Return the (x, y) coordinate for the center point of the cell that contains the specified text.  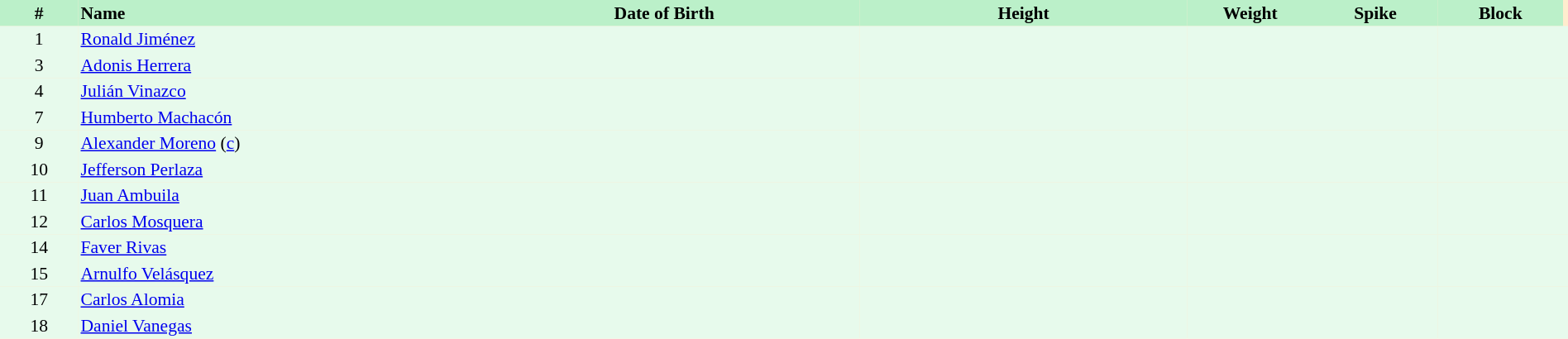
17 (39, 299)
3 (39, 65)
Date of Birth (664, 13)
Name (273, 13)
4 (39, 91)
Weight (1250, 13)
Adonis Herrera (273, 65)
Carlos Mosquera (273, 222)
Jefferson Perlaza (273, 169)
Height (1024, 13)
Juan Ambuila (273, 195)
# (39, 13)
Humberto Machacón (273, 117)
Arnulfo Velásquez (273, 274)
14 (39, 248)
Daniel Vanegas (273, 326)
Julián Vinazco (273, 91)
15 (39, 274)
Carlos Alomia (273, 299)
Ronald Jiménez (273, 40)
9 (39, 144)
11 (39, 195)
1 (39, 40)
Faver Rivas (273, 248)
Alexander Moreno (c) (273, 144)
Block (1500, 13)
10 (39, 169)
18 (39, 326)
Spike (1374, 13)
7 (39, 117)
12 (39, 222)
